Pinpoint the cell where the given text exists, returning its (x, y) midpoint coordinate. 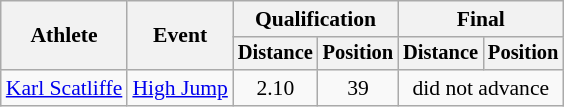
Final (480, 19)
39 (358, 88)
Qualification (316, 19)
did not advance (480, 88)
Athlete (64, 36)
Karl Scatliffe (64, 88)
High Jump (180, 88)
Event (180, 36)
2.10 (276, 88)
